Find where the given text appears and provide that cell's center as (x, y) coordinate. 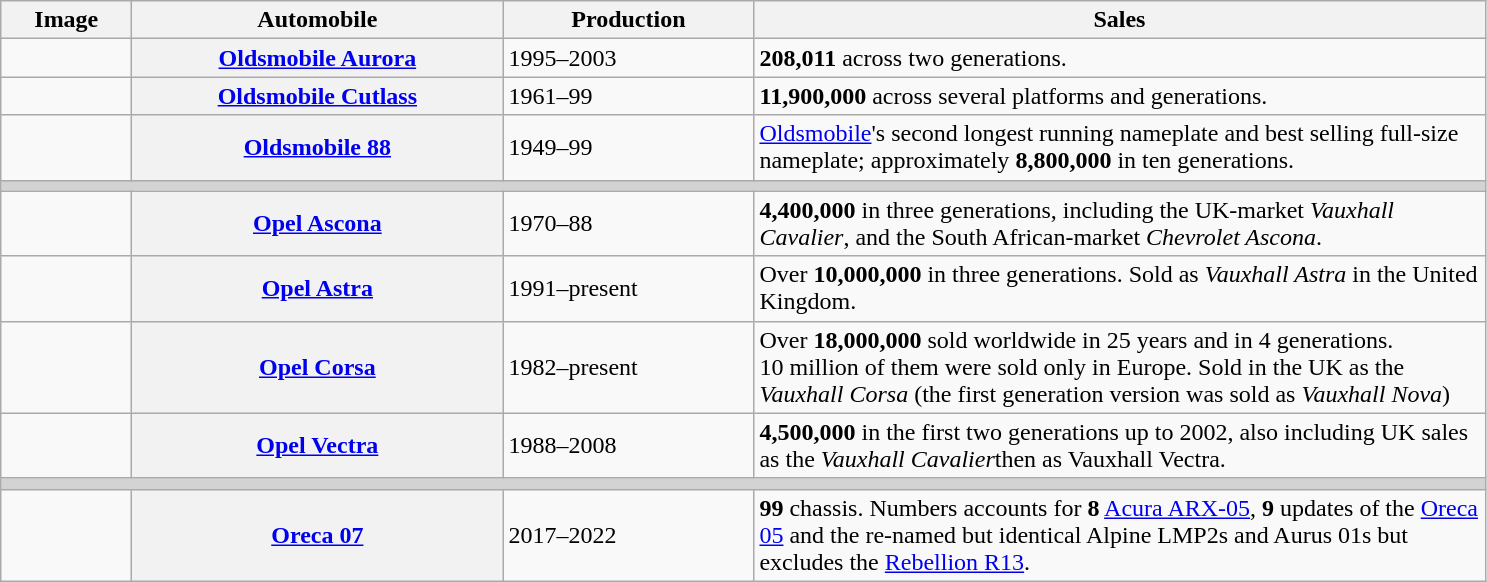
Sales (1120, 20)
1961–99 (628, 96)
1970–88 (628, 224)
11,900,000 across several platforms and generations. (1120, 96)
1988–2008 (628, 446)
1949–99 (628, 148)
4,500,000 in the first two generations up to 2002, also including UK sales as the Vauxhall Cavalierthen as Vauxhall Vectra. (1120, 446)
1982–present (628, 367)
Oreca 07 (318, 535)
Oldsmobile Cutlass (318, 96)
Oldsmobile's second longest running nameplate and best selling full-size nameplate; approximately 8,800,000 in ten generations. (1120, 148)
1995–2003 (628, 58)
Over 10,000,000 in three generations. Sold as Vauxhall Astra in the United Kingdom. (1120, 288)
4,400,000 in three generations, including the UK-market Vauxhall Cavalier, and the South African-market Chevrolet Ascona. (1120, 224)
208,011 across two generations. (1120, 58)
Production (628, 20)
Automobile (318, 20)
Opel Astra (318, 288)
Opel Vectra (318, 446)
Opel Ascona (318, 224)
1991–present (628, 288)
Opel Corsa (318, 367)
Oldsmobile 88 (318, 148)
2017–2022 (628, 535)
Image (66, 20)
Oldsmobile Aurora (318, 58)
